Determine the [x, y] coordinate at the center of the cell enclosing the given text.  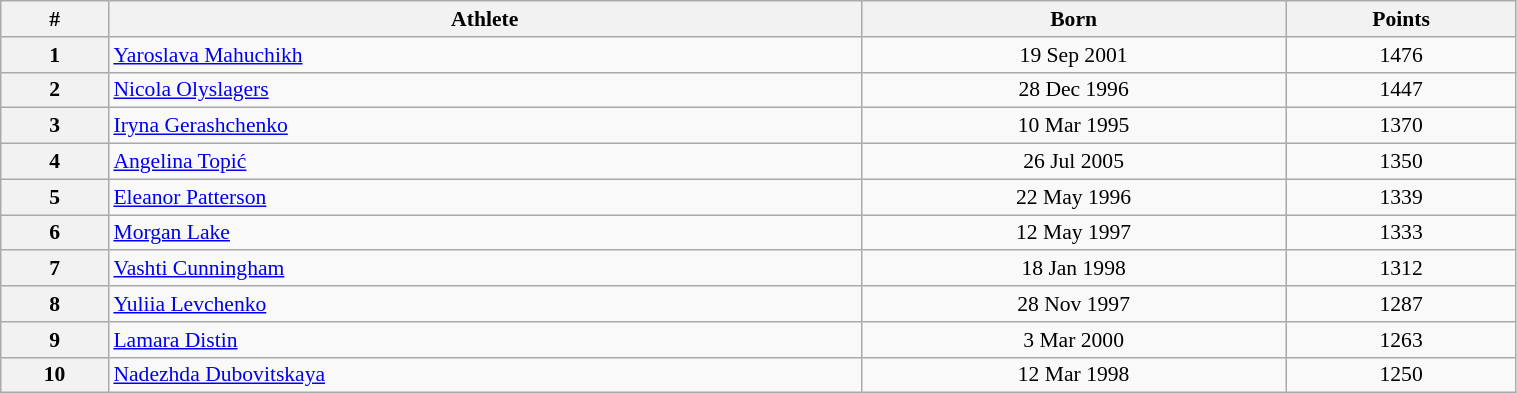
3 Mar 2000 [1074, 340]
26 Jul 2005 [1074, 162]
18 Jan 1998 [1074, 269]
6 [55, 233]
1447 [1401, 90]
7 [55, 269]
Iryna Gerashchenko [484, 126]
Yuliia Levchenko [484, 304]
9 [55, 340]
Morgan Lake [484, 233]
1287 [1401, 304]
Athlete [484, 19]
Nicola Olyslagers [484, 90]
1333 [1401, 233]
1476 [1401, 55]
Eleanor Patterson [484, 197]
1 [55, 55]
4 [55, 162]
3 [55, 126]
10 Mar 1995 [1074, 126]
Nadezhda Dubovitskaya [484, 375]
Lamara Distin [484, 340]
1250 [1401, 375]
5 [55, 197]
Born [1074, 19]
Yaroslava Mahuchikh [484, 55]
# [55, 19]
12 Mar 1998 [1074, 375]
28 Dec 1996 [1074, 90]
10 [55, 375]
1312 [1401, 269]
1263 [1401, 340]
Vashti Cunningham [484, 269]
1339 [1401, 197]
8 [55, 304]
1350 [1401, 162]
Points [1401, 19]
Angelina Topić [484, 162]
22 May 1996 [1074, 197]
28 Nov 1997 [1074, 304]
19 Sep 2001 [1074, 55]
1370 [1401, 126]
2 [55, 90]
12 May 1997 [1074, 233]
